Determine the [X, Y] coordinate at the center of the cell enclosing the given text.  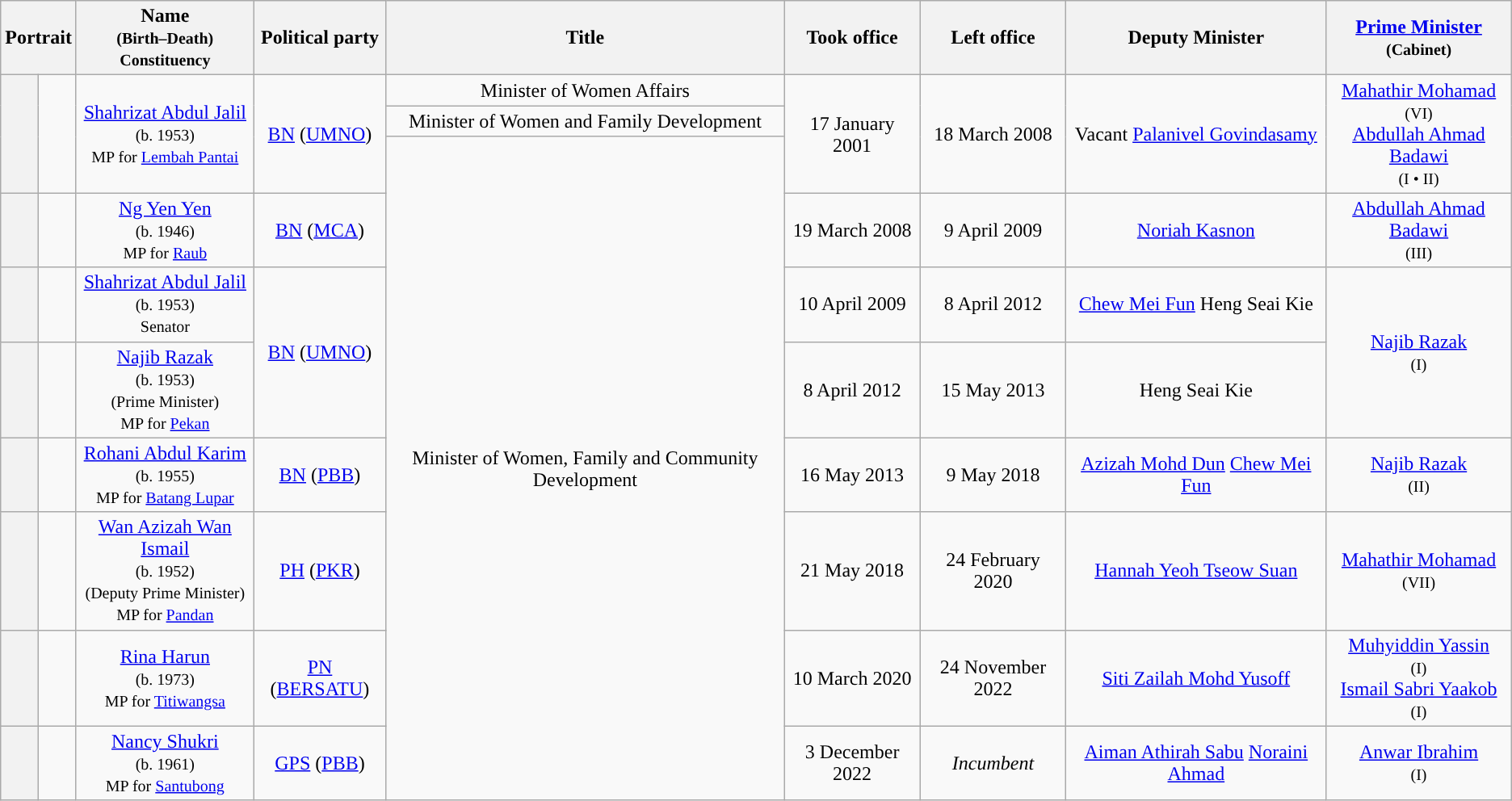
PN (BERSATU) [320, 678]
10 April 2009 [852, 304]
Najib Razak(II) [1418, 475]
GPS (PBB) [320, 763]
Minister of Women Affairs [585, 90]
18 March 2008 [993, 134]
Heng Seai Kie [1196, 389]
Vacant Palanivel Govindasamy [1196, 134]
Incumbent [993, 763]
Political party [320, 38]
Najib Razak(b. 1953)(Prime Minister)MP for Pekan [165, 389]
Deputy Minister [1196, 38]
Portrait [39, 38]
10 March 2020 [852, 678]
Hannah Yeoh Tseow Suan [1196, 571]
Shahrizat Abdul Jalil(b. 1953)Senator [165, 304]
9 April 2009 [993, 230]
Chew Mei Fun Heng Seai Kie [1196, 304]
Wan Azizah Wan Ismail(b. 1952)(Deputy Prime Minister) MP for Pandan [165, 571]
Shahrizat Abdul Jalil(b. 1953)MP for Lembah Pantai [165, 134]
Prime Minister(Cabinet) [1418, 38]
24 February 2020 [993, 571]
Left office [993, 38]
Ng Yen Yen(b. 1946)MP for Raub [165, 230]
Anwar Ibrahim(I) [1418, 763]
Title [585, 38]
Name(Birth–Death)Constituency [165, 38]
Minister of Women and Family Development [585, 121]
Muhyiddin Yassin(I)Ismail Sabri Yaakob(I) [1418, 678]
17 January 2001 [852, 134]
Took office [852, 38]
BN (MCA) [320, 230]
Mahathir Mohamad(VII) [1418, 571]
Azizah Mohd Dun Chew Mei Fun [1196, 475]
Rohani Abdul Karim(b. 1955)MP for Batang Lupar [165, 475]
9 May 2018 [993, 475]
15 May 2013 [993, 389]
Nancy Shukri(b. 1961)MP for Santubong [165, 763]
Noriah Kasnon [1196, 230]
3 December 2022 [852, 763]
21 May 2018 [852, 571]
Minister of Women, Family and Community Development [585, 468]
24 November 2022 [993, 678]
Abdullah Ahmad Badawi(III) [1418, 230]
Rina Harun(b. 1973)MP for Titiwangsa [165, 678]
16 May 2013 [852, 475]
Mahathir Mohamad(VI)Abdullah Ahmad Badawi(I • II) [1418, 134]
Najib Razak(I) [1418, 352]
Siti Zailah Mohd Yusoff [1196, 678]
PH (PKR) [320, 571]
Aiman Athirah Sabu Noraini Ahmad [1196, 763]
19 March 2008 [852, 230]
BN (PBB) [320, 475]
